From the cell containing the given text, extract its center point as (x, y) coordinate. 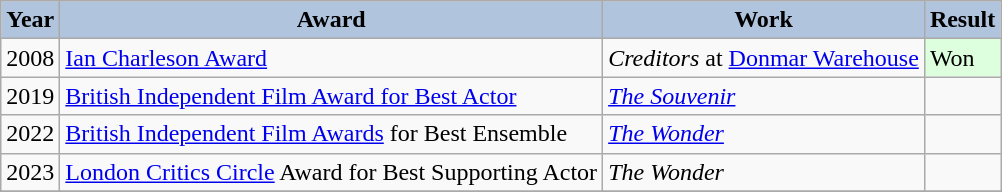
British Independent Film Awards for Best Ensemble (332, 134)
Won (962, 58)
London Critics Circle Award for Best Supporting Actor (332, 172)
Creditors at Donmar Warehouse (764, 58)
2022 (30, 134)
Year (30, 20)
2019 (30, 96)
2008 (30, 58)
Work (764, 20)
2023 (30, 172)
British Independent Film Award for Best Actor (332, 96)
Award (332, 20)
Ian Charleson Award (332, 58)
Result (962, 20)
The Souvenir (764, 96)
